Determine the [x, y] coordinate at the center of the cell enclosing the given text.  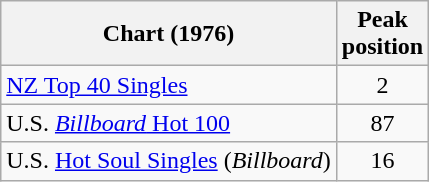
2 [382, 85]
NZ Top 40 Singles [169, 85]
U.S. Billboard Hot 100 [169, 123]
16 [382, 161]
Peakposition [382, 34]
Chart (1976) [169, 34]
U.S. Hot Soul Singles (Billboard) [169, 161]
87 [382, 123]
